Output the (x, y) coordinate of the center of the cell containing the given text.  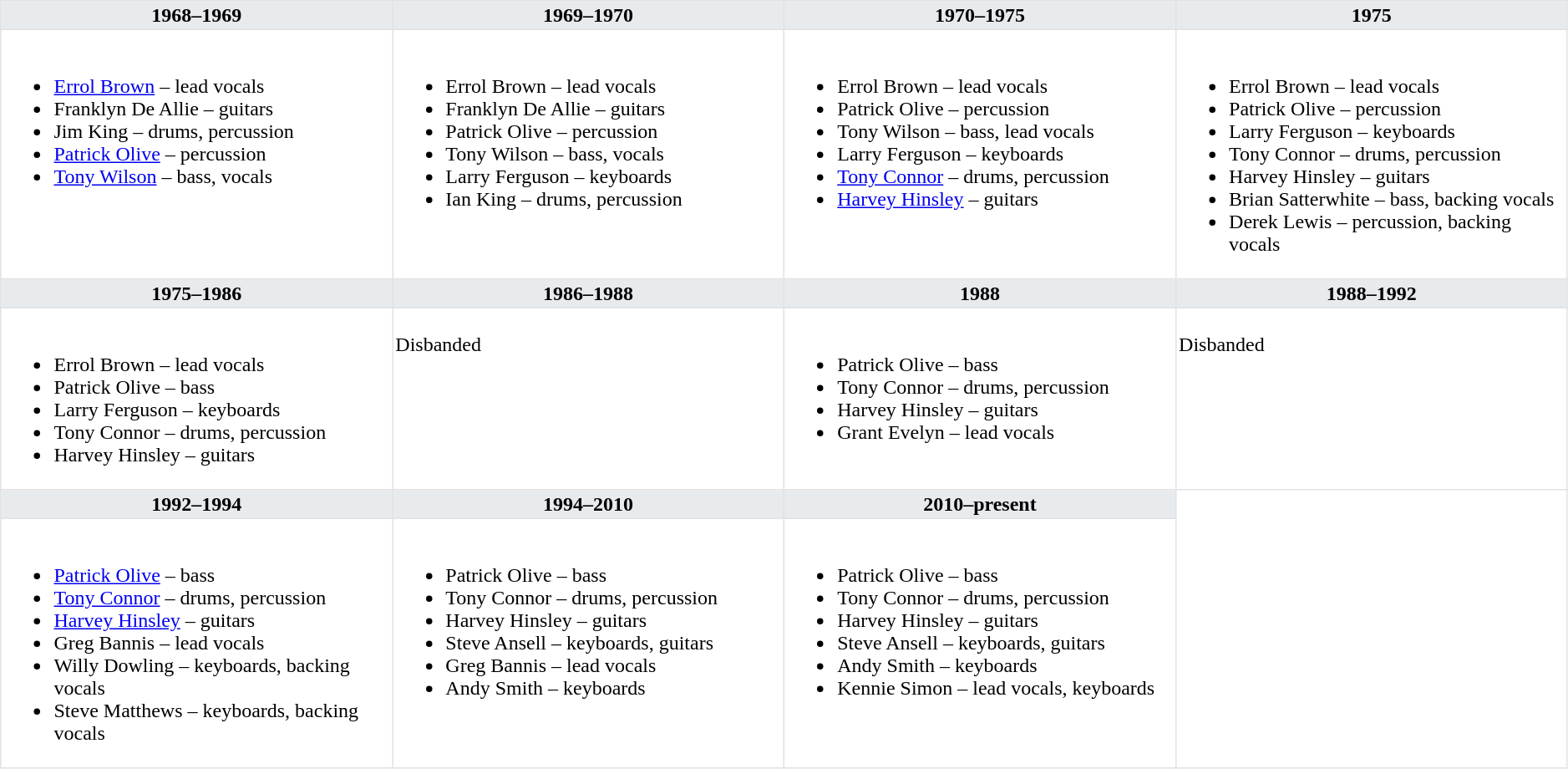
1970–1975 (979, 15)
1988–1992 (1372, 293)
Errol Brown – lead vocalsFranklyn De Allie – guitarsJim King – drums, percussionPatrick Olive – percussionTony Wilson – bass, vocals (197, 154)
1988 (979, 293)
1975–1986 (197, 293)
Patrick Olive – bassTony Connor – drums, percussionHarvey Hinsley – guitarsGrant Evelyn – lead vocals (979, 399)
1969–1970 (588, 15)
1968–1969 (197, 15)
1992–1994 (197, 504)
1986–1988 (588, 293)
1994–2010 (588, 504)
1975 (1372, 15)
2010–present (979, 504)
Errol Brown – lead vocalsPatrick Olive – bassLarry Ferguson – keyboardsTony Connor – drums, percussionHarvey Hinsley – guitars (197, 399)
